Output the [X, Y] coordinate of the center of the cell containing the given text.  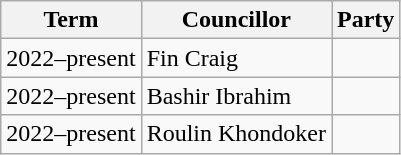
Fin Craig [236, 58]
Party [366, 20]
Roulin Khondoker [236, 134]
Term [71, 20]
Councillor [236, 20]
Bashir Ibrahim [236, 96]
